Pinpoint the cell where the given text exists, returning its [x, y] midpoint coordinate. 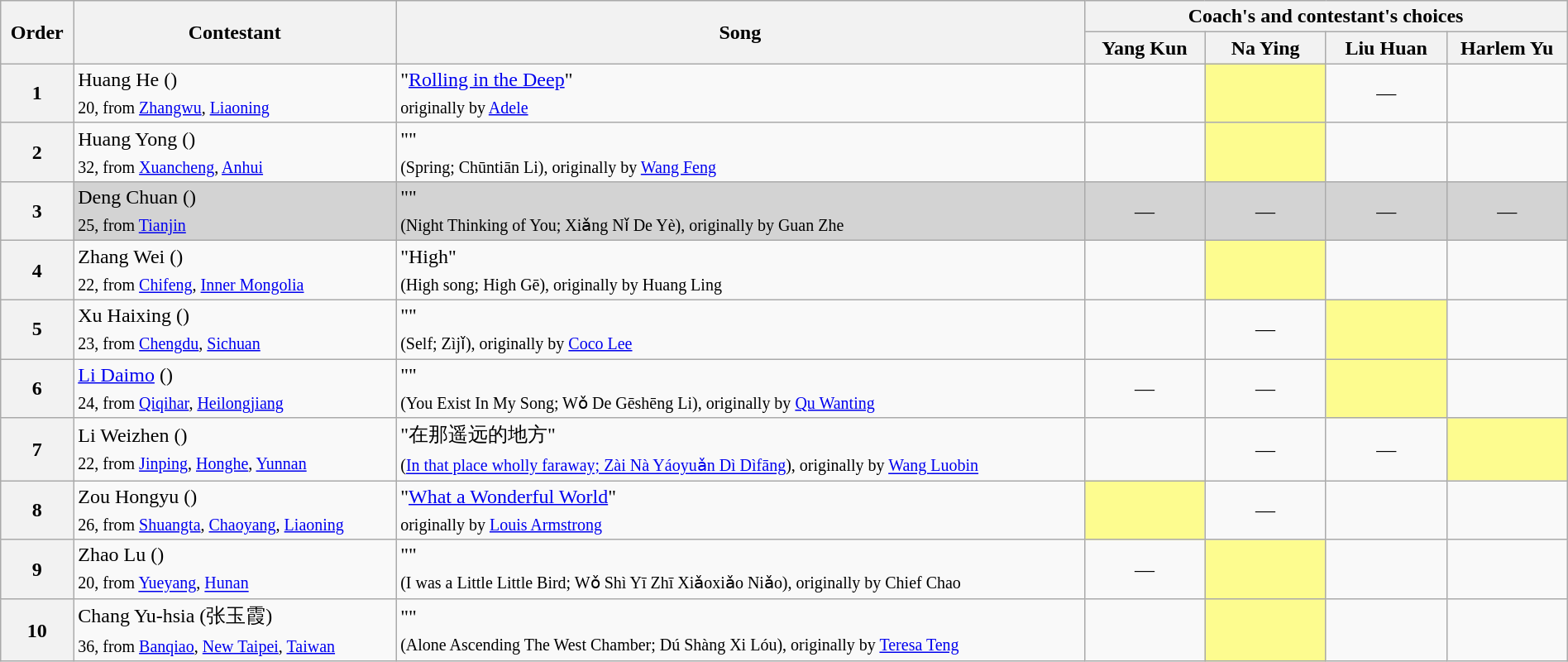
6 [37, 389]
Zhao Lu ()20, from Yueyang, Hunan [235, 569]
Zhang Wei ()22, from Chifeng, Inner Mongolia [235, 270]
Contestant [235, 32]
Liu Huan [1386, 48]
Deng Chuan ()25, from Tianjin [235, 212]
"High"(High song; High Gē), originally by Huang Ling [740, 270]
""(Alone Ascending The West Chamber; Dú Shàng Xi Lóu), originally by Teresa Teng [740, 630]
8 [37, 510]
""(Self; Zìjǐ), originally by Coco Lee [740, 329]
Li Weizhen ()22, from Jinping, Honghe, Yunnan [235, 449]
"Rolling in the Deep" originally by Adele [740, 93]
Zou Hongyu ()26, from Shuangta, Chaoyang, Liaoning [235, 510]
""(Spring; Chūntiān Li), originally by Wang Feng [740, 152]
Huang Yong ()32, from Xuancheng, Anhui [235, 152]
Xu Haixing ()23, from Chengdu, Sichuan [235, 329]
3 [37, 212]
9 [37, 569]
Coach's and contestant's choices [1326, 17]
10 [37, 630]
"在那遥远的地方"(In that place wholly faraway; Zài Nà Yáoyuǎn Dì Dìfāng), originally by Wang Luobin [740, 449]
Huang He ()20, from Zhangwu, Liaoning [235, 93]
4 [37, 270]
""(You Exist In My Song; Wǒ De Gēshēng Li), originally by Qu Wanting [740, 389]
"What a Wonderful World"originally by Louis Armstrong [740, 510]
5 [37, 329]
Li Daimo ()24, from Qiqihar, Heilongjiang [235, 389]
Chang Yu-hsia (张玉霞)36, from Banqiao, New Taipei, Taiwan [235, 630]
Song [740, 32]
1 [37, 93]
Harlem Yu [1507, 48]
7 [37, 449]
Order [37, 32]
Na Ying [1265, 48]
2 [37, 152]
Yang Kun [1145, 48]
""(I was a Little Little Bird; Wǒ Shì Yī Zhī Xiǎoxiǎo Niǎo), originally by Chief Chao [740, 569]
""(Night Thinking of You; Xiǎng Nǐ De Yè), originally by Guan Zhe [740, 212]
